Output the (X, Y) coordinate of the center of the cell containing the given text.  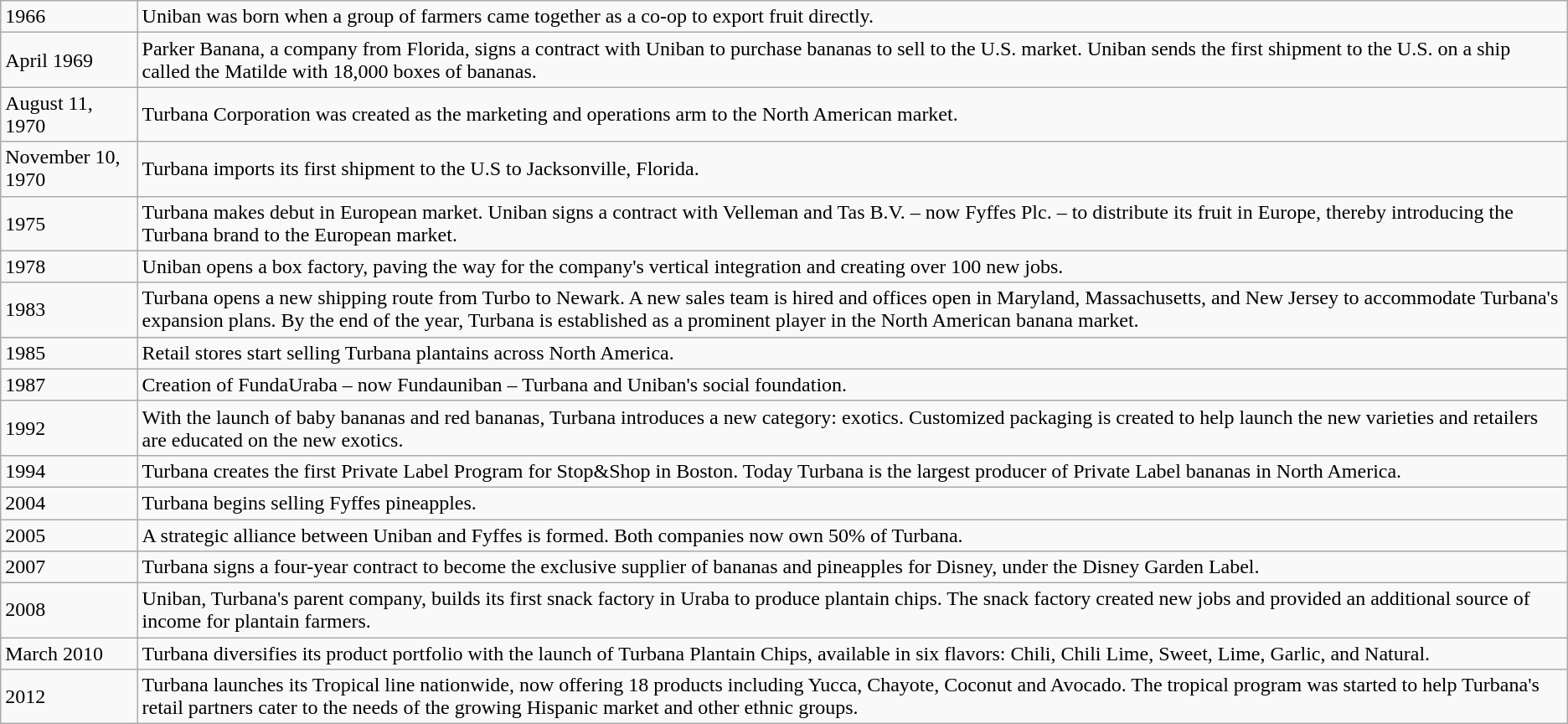
2005 (69, 535)
2012 (69, 697)
1978 (69, 266)
1966 (69, 17)
1994 (69, 471)
1983 (69, 310)
Retail stores start selling Turbana plantains across North America. (853, 353)
1975 (69, 223)
Turbana imports its first shipment to the U.S to Jacksonville, Florida. (853, 169)
A strategic alliance between Uniban and Fyffes is formed. Both companies now own 50% of Turbana. (853, 535)
Uniban was born when a group of farmers came together as a co-op to export fruit directly. (853, 17)
April 1969 (69, 60)
1992 (69, 427)
1987 (69, 385)
Creation of FundaUraba – now Fundauniban – Turbana and Uniban's social foundation. (853, 385)
2007 (69, 567)
November 10, 1970 (69, 169)
2008 (69, 610)
Turbana signs a four-year contract to become the exclusive supplier of bananas and pineapples for Disney, under the Disney Garden Label. (853, 567)
Turbana Corporation was created as the marketing and operations arm to the North American market. (853, 114)
Turbana begins selling Fyffes pineapples. (853, 503)
March 2010 (69, 654)
Uniban opens a box factory, paving the way for the company's vertical integration and creating over 100 new jobs. (853, 266)
1985 (69, 353)
August 11, 1970 (69, 114)
2004 (69, 503)
